Output the (X, Y) coordinate of the center of the cell containing the given text.  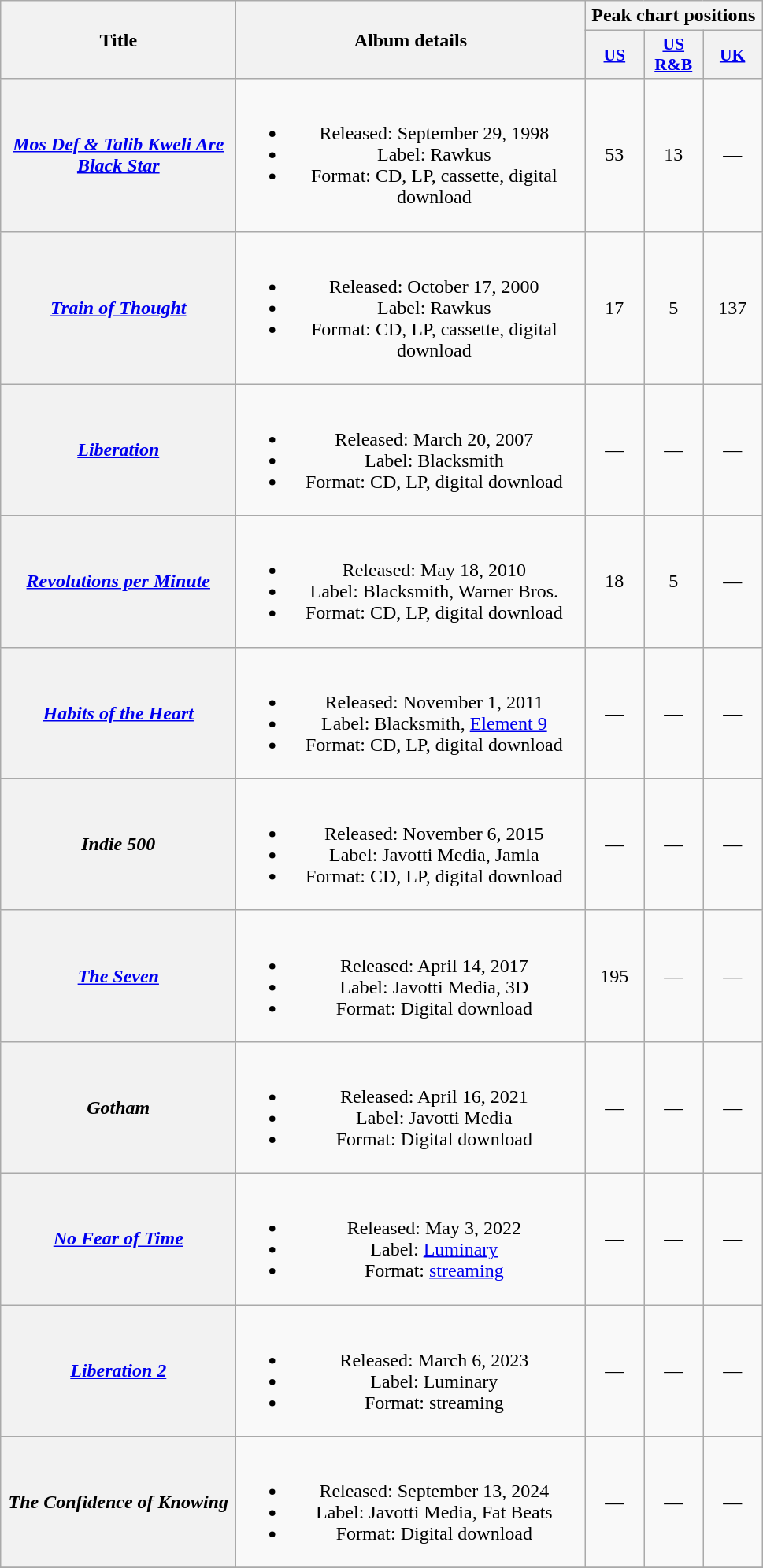
Habits of the Heart (118, 713)
Released: November 6, 2015Label: Javotti Media, JamlaFormat: CD, LP, digital download (411, 844)
53 (614, 155)
UK (732, 55)
No Fear of Time (118, 1239)
Liberation 2 (118, 1371)
Released: September 29, 1998Label: RawkusFormat: CD, LP, cassette, digital download (411, 155)
Peak chart positions (674, 16)
195 (614, 976)
Album details (411, 39)
Revolutions per Minute (118, 581)
Gotham (118, 1107)
Released: March 20, 2007Label: BlacksmithFormat: CD, LP, digital download (411, 450)
17 (614, 308)
Released: September 13, 2024Label: Javotti Media, Fat BeatsFormat: Digital download (411, 1502)
Released: March 6, 2023Label: LuminaryFormat: streaming (411, 1371)
The Confidence of Knowing (118, 1502)
Released: May 3, 2022Label: LuminaryFormat: streaming (411, 1239)
Mos Def & Talib Kweli Are Black Star (118, 155)
Released: April 14, 2017Label: Javotti Media, 3DFormat: Digital download (411, 976)
Released: October 17, 2000Label: RawkusFormat: CD, LP, cassette, digital download (411, 308)
Train of Thought (118, 308)
Indie 500 (118, 844)
Released: November 1, 2011Label: Blacksmith, Element 9Format: CD, LP, digital download (411, 713)
Liberation (118, 450)
Released: May 18, 2010Label: Blacksmith, Warner Bros.Format: CD, LP, digital download (411, 581)
Title (118, 39)
137 (732, 308)
Released: April 16, 2021Label: Javotti MediaFormat: Digital download (411, 1107)
The Seven (118, 976)
18 (614, 581)
US R&B (674, 55)
US (614, 55)
13 (674, 155)
